Scan for the cell matching the given text and deliver its (x, y) coordinate at center. 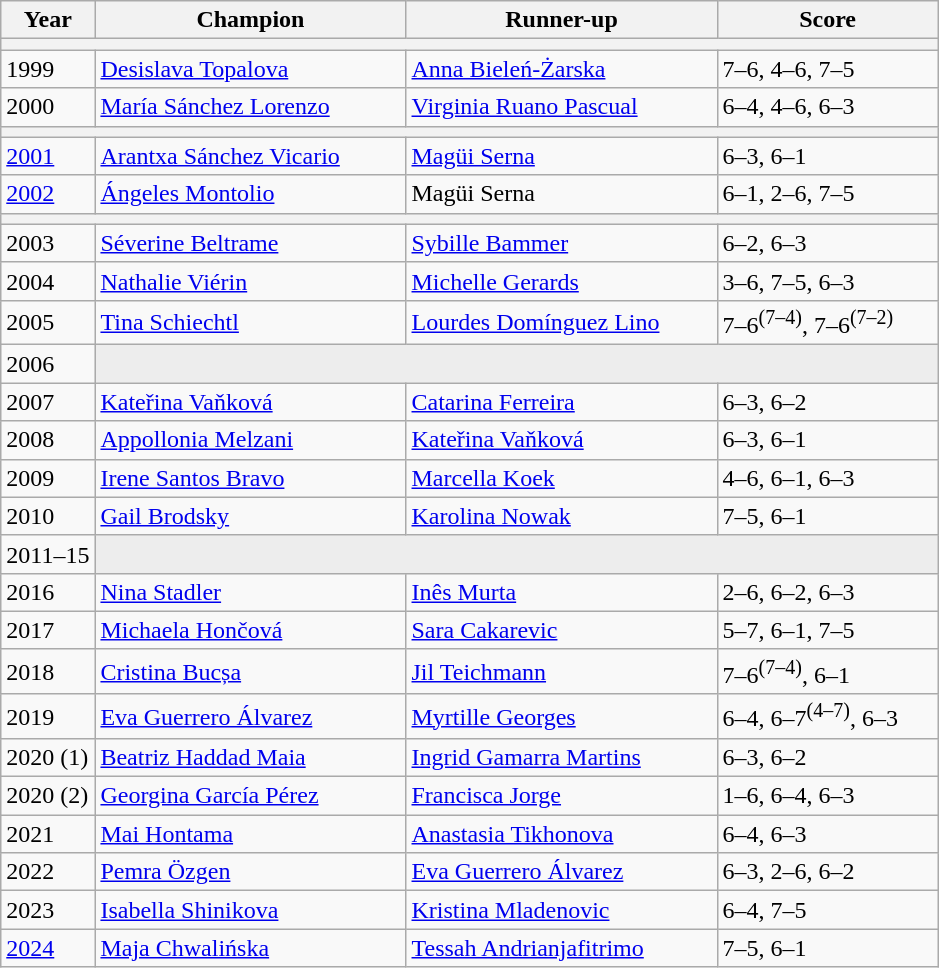
7–6(7–4), 6–1 (828, 672)
7–6, 4–6, 7–5 (828, 69)
2004 (48, 281)
2020 (2) (48, 796)
Inês Murta (562, 592)
2024 (48, 948)
Maja Chwalińska (250, 948)
4–6, 6–1, 6–3 (828, 478)
Mai Hontama (250, 834)
Lourdes Domínguez Lino (562, 322)
2000 (48, 107)
2–6, 6–2, 6–3 (828, 592)
2003 (48, 243)
Francisca Jorge (562, 796)
Kristina Mladenovic (562, 910)
6–4, 6–3 (828, 834)
Georgina García Pérez (250, 796)
2001 (48, 156)
2019 (48, 716)
2002 (48, 194)
Tessah Andrianjafitrimo (562, 948)
6–3, 2–6, 6–2 (828, 872)
2009 (48, 478)
2020 (1) (48, 758)
Ingrid Gamarra Martins (562, 758)
2008 (48, 440)
7–6(7–4), 7–6(7–2) (828, 322)
6–1, 2–6, 7–5 (828, 194)
Beatriz Haddad Maia (250, 758)
Tina Schiechtl (250, 322)
Cristina Bucșa (250, 672)
María Sánchez Lorenzo (250, 107)
Champion (250, 20)
Appollonia Melzani (250, 440)
Sybille Bammer (562, 243)
2010 (48, 516)
Catarina Ferreira (562, 402)
2023 (48, 910)
1999 (48, 69)
Anna Bieleń-Żarska (562, 69)
Sara Cakarevic (562, 630)
5–7, 6–1, 7–5 (828, 630)
Gail Brodsky (250, 516)
Virginia Ruano Pascual (562, 107)
6–4, 6–7(4–7), 6–3 (828, 716)
6–2, 6–3 (828, 243)
Anastasia Tikhonova (562, 834)
Runner-up (562, 20)
Michaela Hončová (250, 630)
2011–15 (48, 554)
Irene Santos Bravo (250, 478)
2007 (48, 402)
2021 (48, 834)
2017 (48, 630)
Nathalie Viérin (250, 281)
Score (828, 20)
2005 (48, 322)
6–4, 7–5 (828, 910)
Arantxa Sánchez Vicario (250, 156)
Pemra Özgen (250, 872)
Nina Stadler (250, 592)
Myrtille Georges (562, 716)
Marcella Koek (562, 478)
2022 (48, 872)
Ángeles Montolio (250, 194)
2018 (48, 672)
2006 (48, 364)
Year (48, 20)
Desislava Topalova (250, 69)
Séverine Beltrame (250, 243)
Jil Teichmann (562, 672)
3–6, 7–5, 6–3 (828, 281)
Karolina Nowak (562, 516)
Isabella Shinikova (250, 910)
Michelle Gerards (562, 281)
6–4, 4–6, 6–3 (828, 107)
2016 (48, 592)
1–6, 6–4, 6–3 (828, 796)
